Search for the cell housing the specified text and yield its [x, y] center coordinate. 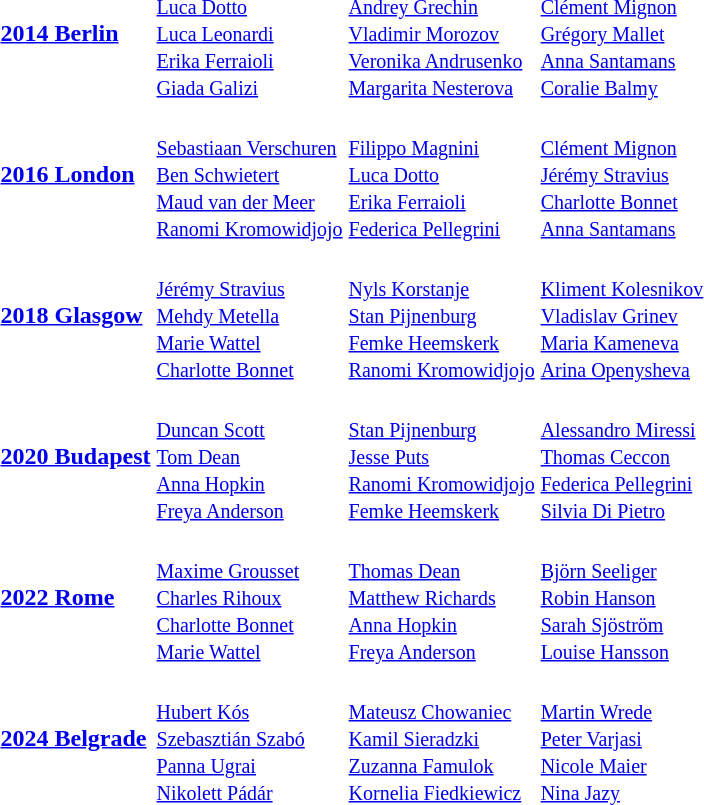
Nyls KorstanjeStan PijnenburgFemke HeemskerkRanomi Kromowidjojo [442, 315]
Thomas DeanMatthew RichardsAnna HopkinFreya Anderson [442, 597]
Maxime GroussetCharles RihouxCharlotte BonnetMarie Wattel [250, 597]
Stan PijnenburgJesse PutsRanomi KromowidjojoFemke Heemskerk [442, 456]
Sebastiaan VerschurenBen SchwietertMaud van der MeerRanomi Kromowidjojo [250, 174]
Jérémy StraviusMehdy MetellaMarie WattelCharlotte Bonnet [250, 315]
Duncan ScottTom DeanAnna HopkinFreya Anderson [250, 456]
Filippo MagniniLuca DottoErika FerraioliFederica Pellegrini [442, 174]
